Determine the (x, y) coordinate at the center of the cell enclosing the given text.  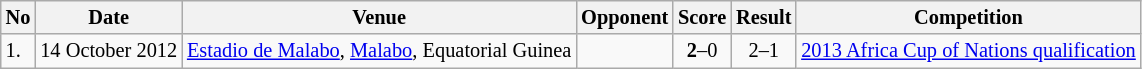
Estadio de Malabo, Malabo, Equatorial Guinea (379, 51)
14 October 2012 (108, 51)
Venue (379, 17)
2013 Africa Cup of Nations qualification (968, 51)
Opponent (624, 17)
1. (18, 51)
Date (108, 17)
Result (764, 17)
2–0 (702, 51)
No (18, 17)
Score (702, 17)
2–1 (764, 51)
Competition (968, 17)
